Pinpoint the cell where the given text exists, returning its [X, Y] midpoint coordinate. 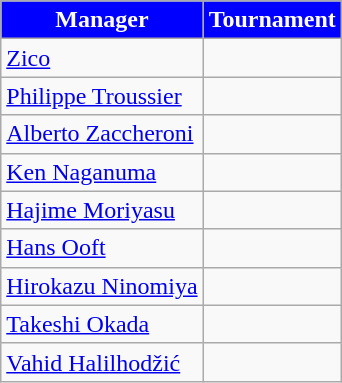
Hans Ooft [102, 248]
Manager [102, 20]
Hirokazu Ninomiya [102, 286]
Tournament [272, 20]
Vahid Halilhodžić [102, 362]
Hajime Moriyasu [102, 210]
Alberto Zaccheroni [102, 134]
Zico [102, 58]
Takeshi Okada [102, 324]
Philippe Troussier [102, 96]
Ken Naganuma [102, 172]
